Find where the given text appears and provide that cell's center as [X, Y] coordinate. 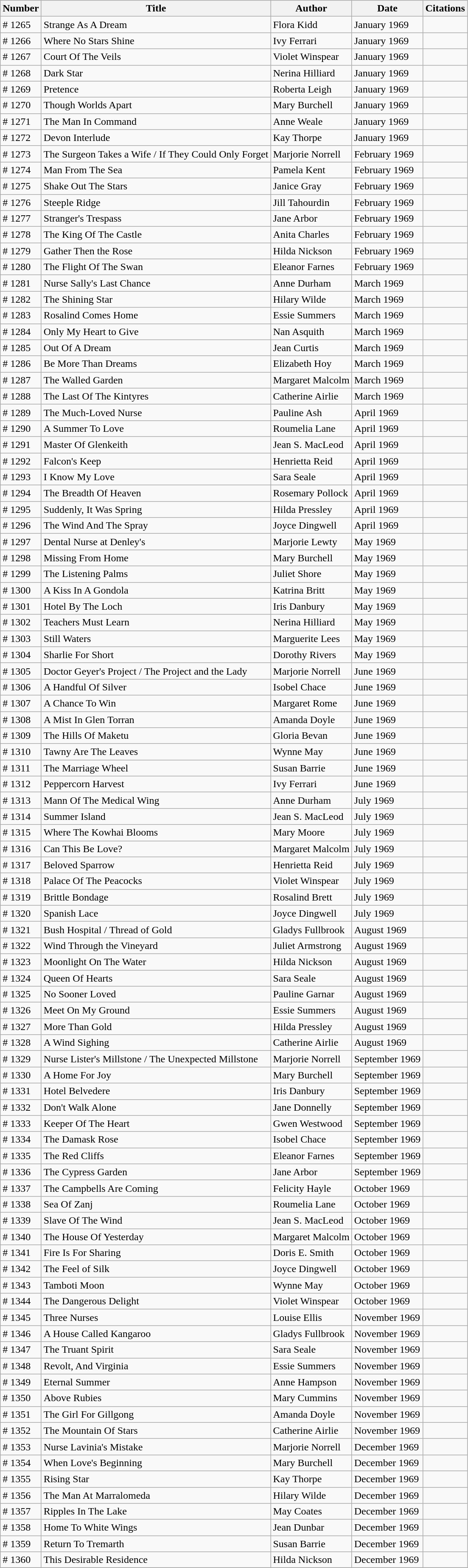
A Home For Joy [156, 1075]
A House Called Kangaroo [156, 1334]
A Chance To Win [156, 703]
Sharlie For Short [156, 655]
Stranger's Trespass [156, 219]
Mann Of The Medical Wing [156, 800]
Janice Gray [311, 186]
Be More Than Dreams [156, 364]
# 1328 [21, 1043]
A Mist In Glen Torran [156, 720]
A Summer To Love [156, 428]
Marguerite Lees [311, 639]
# 1327 [21, 1027]
Ripples In The Lake [156, 1512]
# 1322 [21, 946]
Flora Kidd [311, 25]
# 1296 [21, 526]
# 1325 [21, 994]
Nan Asquith [311, 332]
Steeple Ridge [156, 203]
Jill Tahourdin [311, 203]
Where No Stars Shine [156, 41]
Hotel By The Loch [156, 606]
# 1290 [21, 428]
# 1338 [21, 1204]
Jane Donnelly [311, 1107]
# 1326 [21, 1011]
# 1352 [21, 1430]
# 1304 [21, 655]
# 1344 [21, 1301]
# 1292 [21, 461]
When Love's Beginning [156, 1463]
# 1339 [21, 1220]
The Walled Garden [156, 380]
Pretence [156, 89]
# 1285 [21, 348]
This Desirable Residence [156, 1560]
Anne Weale [311, 121]
Anita Charles [311, 235]
Dental Nurse at Denley's [156, 542]
Summer Island [156, 816]
The Cypress Garden [156, 1172]
# 1332 [21, 1107]
The Mountain Of Stars [156, 1430]
# 1340 [21, 1237]
Suddenly, It Was Spring [156, 510]
No Sooner Loved [156, 994]
# 1356 [21, 1495]
Dark Star [156, 73]
Palace Of The Peacocks [156, 881]
Marjorie Lewty [311, 542]
# 1282 [21, 299]
# 1295 [21, 510]
Tawny Are The Leaves [156, 752]
The Wind And The Spray [156, 526]
# 1355 [21, 1479]
Gloria Bevan [311, 736]
# 1305 [21, 671]
The Marriage Wheel [156, 768]
Where The Kowhai Blooms [156, 833]
# 1281 [21, 283]
# 1286 [21, 364]
# 1314 [21, 816]
Roberta Leigh [311, 89]
# 1324 [21, 978]
# 1351 [21, 1414]
Number [21, 8]
# 1278 [21, 235]
Meet On My Ground [156, 1011]
# 1343 [21, 1285]
A Kiss In A Gondola [156, 590]
Missing From Home [156, 558]
# 1276 [21, 203]
Three Nurses [156, 1317]
# 1349 [21, 1382]
# 1333 [21, 1123]
The King Of The Castle [156, 235]
# 1300 [21, 590]
The Red Cliffs [156, 1156]
Rising Star [156, 1479]
The Breadth Of Heaven [156, 493]
Can This Be Love? [156, 849]
Shake Out The Stars [156, 186]
# 1274 [21, 170]
The Truant Spirit [156, 1350]
# 1294 [21, 493]
# 1320 [21, 913]
Rosemary Pollock [311, 493]
Author [311, 8]
# 1269 [21, 89]
The Hills Of Maketu [156, 736]
# 1302 [21, 622]
Peppercorn Harvest [156, 784]
# 1337 [21, 1188]
The Much-Loved Nurse [156, 412]
Rosalind Brett [311, 897]
# 1357 [21, 1512]
Revolt, And Virginia [156, 1366]
Though Worlds Apart [156, 105]
# 1301 [21, 606]
May Coates [311, 1512]
# 1317 [21, 865]
Bush Hospital / Thread of Gold [156, 929]
Juliet Armstrong [311, 946]
Only My Heart to Give [156, 332]
Man From The Sea [156, 170]
Gwen Westwood [311, 1123]
Title [156, 8]
# 1359 [21, 1544]
Sea Of Zanj [156, 1204]
# 1335 [21, 1156]
# 1303 [21, 639]
# 1334 [21, 1140]
Out Of A Dream [156, 348]
Louise Ellis [311, 1317]
Katrina Britt [311, 590]
Slave Of The Wind [156, 1220]
Nurse Lister's Millstone / The Unexpected Millstone [156, 1059]
# 1280 [21, 267]
# 1323 [21, 962]
# 1271 [21, 121]
# 1342 [21, 1269]
The House Of Yesterday [156, 1237]
# 1348 [21, 1366]
Gather Then the Rose [156, 251]
The Feel of Silk [156, 1269]
# 1321 [21, 929]
# 1360 [21, 1560]
# 1354 [21, 1463]
The Man In Command [156, 121]
Return To Tremarth [156, 1544]
Doctor Geyer's Project / The Project and the Lady [156, 671]
# 1267 [21, 57]
# 1318 [21, 881]
Mary Cummins [311, 1398]
Moonlight On The Water [156, 962]
Rosalind Comes Home [156, 315]
# 1299 [21, 574]
Felicity Hayle [311, 1188]
# 1284 [21, 332]
Beloved Sparrow [156, 865]
# 1330 [21, 1075]
# 1289 [21, 412]
The Listening Palms [156, 574]
The Man At Marralomeda [156, 1495]
# 1306 [21, 687]
# 1307 [21, 703]
Elizabeth Hoy [311, 364]
# 1347 [21, 1350]
# 1279 [21, 251]
Hotel Belvedere [156, 1091]
Date [387, 8]
# 1297 [21, 542]
Pamela Kent [311, 170]
Mary Moore [311, 833]
Spanish Lace [156, 913]
Eternal Summer [156, 1382]
# 1293 [21, 477]
# 1308 [21, 720]
Citations [445, 8]
Brittle Bondage [156, 897]
# 1311 [21, 768]
Falcon's Keep [156, 461]
# 1270 [21, 105]
# 1265 [21, 25]
Queen Of Hearts [156, 978]
# 1319 [21, 897]
# 1277 [21, 219]
Home To White Wings [156, 1528]
# 1336 [21, 1172]
# 1310 [21, 752]
Strange As A Dream [156, 25]
# 1316 [21, 849]
Wind Through the Vineyard [156, 946]
Master Of Glenkeith [156, 445]
# 1288 [21, 396]
# 1331 [21, 1091]
# 1350 [21, 1398]
Keeper Of The Heart [156, 1123]
Devon Interlude [156, 138]
# 1283 [21, 315]
# 1273 [21, 154]
The Dangerous Delight [156, 1301]
I Know My Love [156, 477]
# 1309 [21, 736]
Margaret Rome [311, 703]
# 1346 [21, 1334]
# 1345 [21, 1317]
Anne Hampson [311, 1382]
Tamboti Moon [156, 1285]
# 1272 [21, 138]
Dorothy Rivers [311, 655]
Doris E. Smith [311, 1253]
Above Rubies [156, 1398]
Jean Dunbar [311, 1528]
Juliet Shore [311, 574]
# 1291 [21, 445]
# 1275 [21, 186]
The Campbells Are Coming [156, 1188]
Teachers Must Learn [156, 622]
The Shining Star [156, 299]
Court Of The Veils [156, 57]
# 1341 [21, 1253]
# 1312 [21, 784]
The Damask Rose [156, 1140]
Jean Curtis [311, 348]
A Wind Sighing [156, 1043]
# 1298 [21, 558]
Nurse Lavinia's Mistake [156, 1447]
More Than Gold [156, 1027]
Fire Is For Sharing [156, 1253]
# 1266 [21, 41]
The Last Of The Kintyres [156, 396]
# 1353 [21, 1447]
Don't Walk Alone [156, 1107]
The Girl For Gillgong [156, 1414]
Still Waters [156, 639]
The Flight Of The Swan [156, 267]
Pauline Garnar [311, 994]
# 1315 [21, 833]
# 1358 [21, 1528]
A Handful Of Silver [156, 687]
# 1268 [21, 73]
# 1287 [21, 380]
Pauline Ash [311, 412]
# 1329 [21, 1059]
# 1313 [21, 800]
Nurse Sally's Last Chance [156, 283]
The Surgeon Takes a Wife / If They Could Only Forget [156, 154]
